Provide the (X, Y) coordinate of the cell's center where the given text is located.  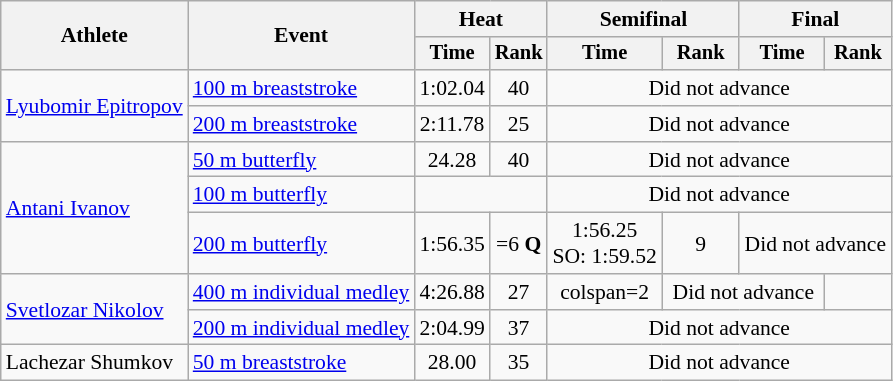
Antani Ivanov (94, 208)
100 m breaststroke (302, 88)
200 m breaststroke (302, 124)
=6 Q (519, 244)
Lyubomir Epitropov (94, 106)
28.00 (452, 363)
1:56.25SO: 1:59.52 (604, 244)
2:11.78 (452, 124)
2:04.99 (452, 328)
Final (815, 19)
25 (519, 124)
50 m breaststroke (302, 363)
200 m individual medley (302, 328)
27 (519, 292)
Svetlozar Nikolov (94, 310)
Heat (480, 19)
200 m butterfly (302, 244)
Lachezar Shumkov (94, 363)
24.28 (452, 160)
9 (701, 244)
Athlete (94, 36)
50 m butterfly (302, 160)
colspan=2 (604, 292)
1:56.35 (452, 244)
400 m individual medley (302, 292)
35 (519, 363)
4:26.88 (452, 292)
Event (302, 36)
Semifinal (643, 19)
37 (519, 328)
100 m butterfly (302, 195)
1:02.04 (452, 88)
